Extract the (X, Y) coordinate from the center of the cell holding the provided text.  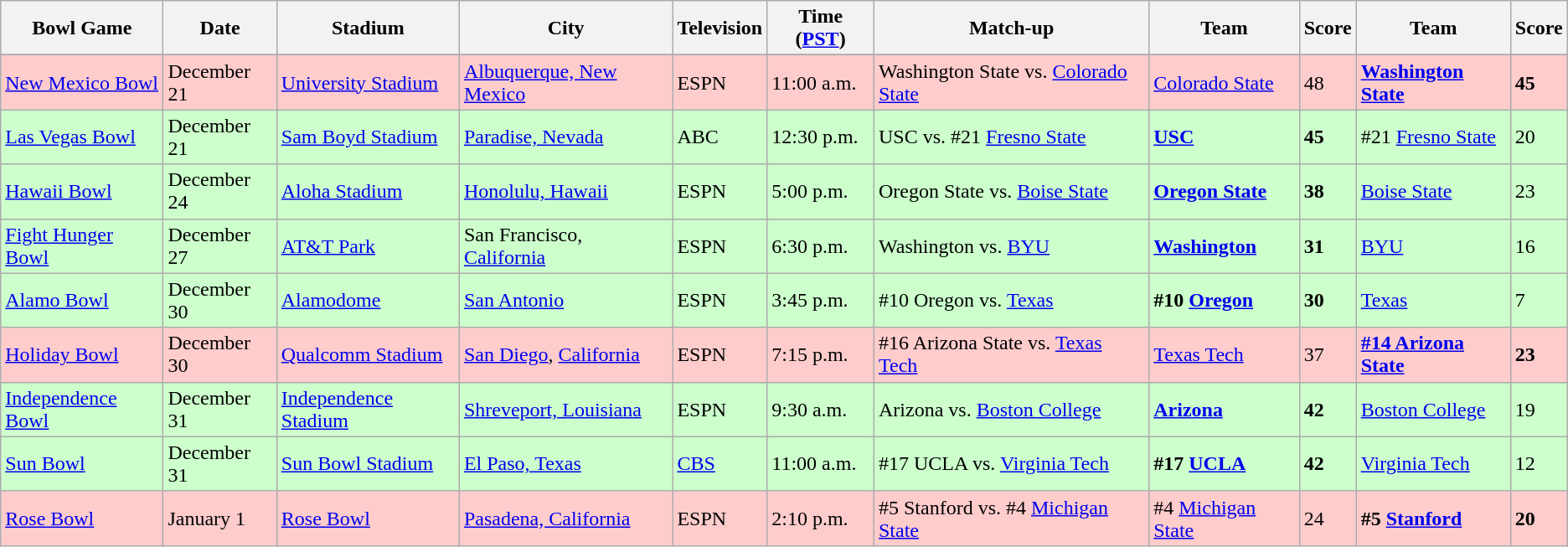
San Diego, California (565, 355)
Boise State (1433, 191)
31 (1328, 246)
Stadium (368, 28)
Television (720, 28)
Alamodome (368, 300)
#10 Oregon (1225, 300)
#5 Stanford (1433, 518)
January 1 (219, 518)
Boston College (1433, 409)
USC vs. #21 Fresno State (1011, 137)
Holiday Bowl (82, 355)
Washington (1225, 246)
Shreveport, Louisiana (565, 409)
Bowl Game (82, 28)
16 (1539, 246)
3:45 p.m. (821, 300)
#14 Arizona State (1433, 355)
#16 Arizona State vs. Texas Tech (1011, 355)
BYU (1433, 246)
Independence Bowl (82, 409)
Time (PST) (821, 28)
Honolulu, Hawaii (565, 191)
Washington State vs. Colorado State (1011, 82)
38 (1328, 191)
AT&T Park (368, 246)
#5 Stanford vs. #4 Michigan State (1011, 518)
University Stadium (368, 82)
48 (1328, 82)
12:30 p.m. (821, 137)
5:00 p.m. (821, 191)
San Antonio (565, 300)
San Francisco, California (565, 246)
Sam Boyd Stadium (368, 137)
Pasadena, California (565, 518)
Sun Bowl (82, 464)
Colorado State (1225, 82)
#4 Michigan State (1225, 518)
#17 UCLA (1225, 464)
Independence Stadium (368, 409)
Arizona (1225, 409)
Date (219, 28)
Paradise, Nevada (565, 137)
#10 Oregon vs. Texas (1011, 300)
Washington State (1433, 82)
Las Vegas Bowl (82, 137)
Oregon State vs. Boise State (1011, 191)
USC (1225, 137)
ABC (720, 137)
Washington vs. BYU (1011, 246)
Fight Hunger Bowl (82, 246)
#21 Fresno State (1433, 137)
Sun Bowl Stadium (368, 464)
Hawaii Bowl (82, 191)
9:30 a.m. (821, 409)
19 (1539, 409)
New Mexico Bowl (82, 82)
Virginia Tech (1433, 464)
El Paso, Texas (565, 464)
Texas Tech (1225, 355)
7:15 p.m. (821, 355)
December 24 (219, 191)
6:30 p.m. (821, 246)
Albuquerque, New Mexico (565, 82)
Oregon State (1225, 191)
Aloha Stadium (368, 191)
2:10 p.m. (821, 518)
Match-up (1011, 28)
Qualcomm Stadium (368, 355)
12 (1539, 464)
#17 UCLA vs. Virginia Tech (1011, 464)
30 (1328, 300)
24 (1328, 518)
37 (1328, 355)
Texas (1433, 300)
7 (1539, 300)
Alamo Bowl (82, 300)
Arizona vs. Boston College (1011, 409)
December 27 (219, 246)
CBS (720, 464)
City (565, 28)
